Return (X, Y) of the center of cell containing provided text 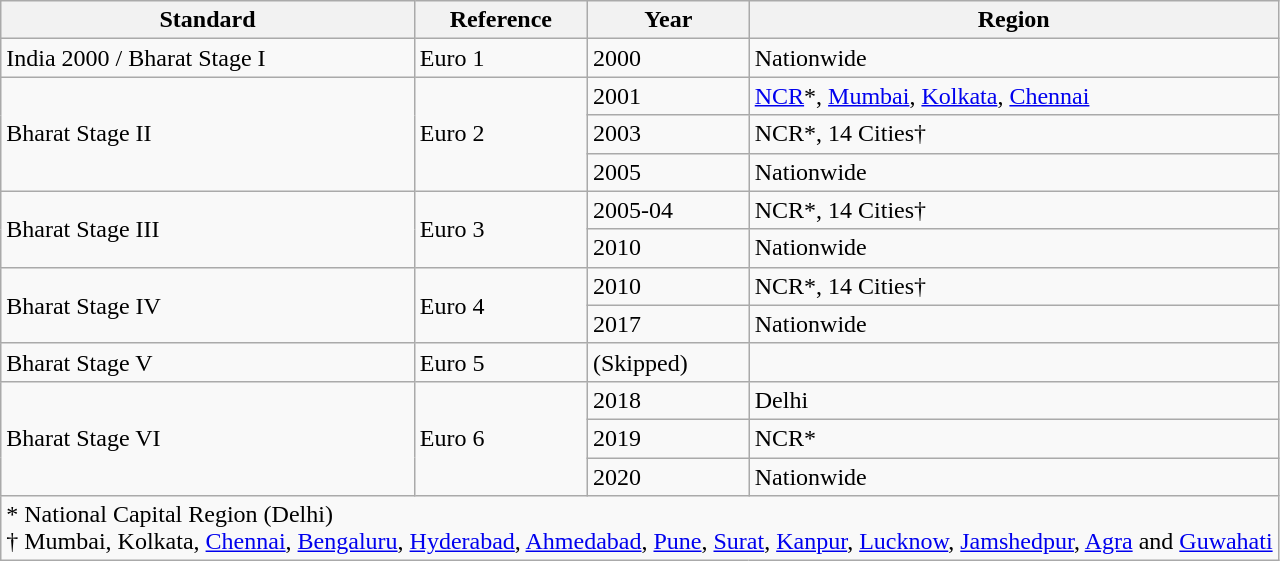
2017 (668, 324)
2003 (668, 134)
Year (668, 20)
Reference (500, 20)
2005 (668, 172)
2020 (668, 477)
Bharat Stage V (208, 362)
Bharat Stage II (208, 134)
2018 (668, 400)
Region (1014, 20)
Euro 3 (500, 229)
Bharat Stage III (208, 229)
Euro 1 (500, 58)
2005-04 (668, 210)
(Skipped) (668, 362)
Euro 6 (500, 438)
Euro 4 (500, 305)
Bharat Stage IV (208, 305)
Euro 5 (500, 362)
NCR*, Mumbai, Kolkata, Chennai (1014, 96)
NCR* (1014, 438)
India 2000 / Bharat Stage I (208, 58)
Bharat Stage VI (208, 438)
2019 (668, 438)
Delhi (1014, 400)
Standard (208, 20)
2000 (668, 58)
Euro 2 (500, 134)
2001 (668, 96)
